Extract the (x, y) coordinate from the center of the cell holding the provided text.  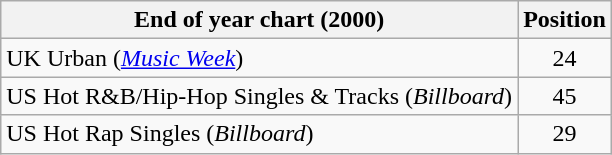
24 (565, 58)
US Hot R&B/Hip-Hop Singles & Tracks (Billboard) (260, 96)
End of year chart (2000) (260, 20)
US Hot Rap Singles (Billboard) (260, 134)
29 (565, 134)
Position (565, 20)
UK Urban (Music Week) (260, 58)
45 (565, 96)
